Find where the given text appears and provide that cell's center as (X, Y) coordinate. 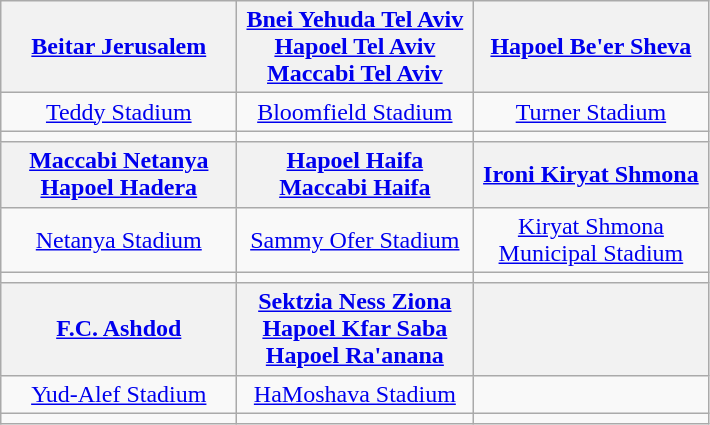
Yud-Alef Stadium (119, 394)
Turner Stadium (591, 112)
Netanya Stadium (119, 240)
Bnei Yehuda Tel Aviv Hapoel Tel Aviv Maccabi Tel Aviv (355, 47)
Bloomfield Stadium (355, 112)
Sammy Ofer Stadium (355, 240)
F.C. Ashdod (119, 329)
Ironi Kiryat Shmona (591, 174)
Maccabi Netanya Hapoel Hadera (119, 174)
Hapoel Haifa Maccabi Haifa (355, 174)
Teddy Stadium (119, 112)
Beitar Jerusalem (119, 47)
Sektzia Ness Ziona Hapoel Kfar SabaHapoel Ra'anana (355, 329)
Kiryat Shmona Municipal Stadium (591, 240)
HaMoshava Stadium (355, 394)
Hapoel Be'er Sheva (591, 47)
